Pinpoint the cell where the given text exists, returning its (x, y) midpoint coordinate. 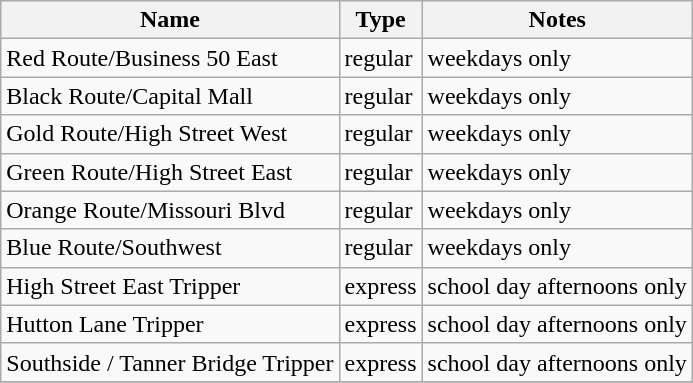
Gold Route/High Street West (170, 134)
Southside / Tanner Bridge Tripper (170, 362)
Orange Route/Missouri Blvd (170, 210)
Name (170, 20)
Notes (557, 20)
Red Route/Business 50 East (170, 58)
Type (380, 20)
Blue Route/Southwest (170, 248)
Hutton Lane Tripper (170, 324)
Black Route/Capital Mall (170, 96)
Green Route/High Street East (170, 172)
High Street East Tripper (170, 286)
